Scan for the cell matching the given text and deliver its [x, y] coordinate at center. 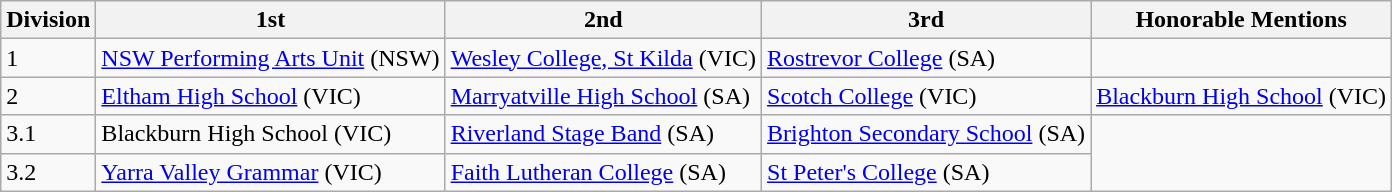
Brighton Secondary School (SA) [926, 134]
2 [48, 96]
Scotch College (VIC) [926, 96]
Rostrevor College (SA) [926, 58]
Wesley College, St Kilda (VIC) [603, 58]
1 [48, 58]
St Peter's College (SA) [926, 172]
Division [48, 20]
Honorable Mentions [1242, 20]
NSW Performing Arts Unit (NSW) [270, 58]
3rd [926, 20]
3.2 [48, 172]
Riverland Stage Band (SA) [603, 134]
Eltham High School (VIC) [270, 96]
Marryatville High School (SA) [603, 96]
1st [270, 20]
Faith Lutheran College (SA) [603, 172]
2nd [603, 20]
3.1 [48, 134]
Yarra Valley Grammar (VIC) [270, 172]
